Detect which cell encompasses the target text, then output its [x, y] center coordinate. 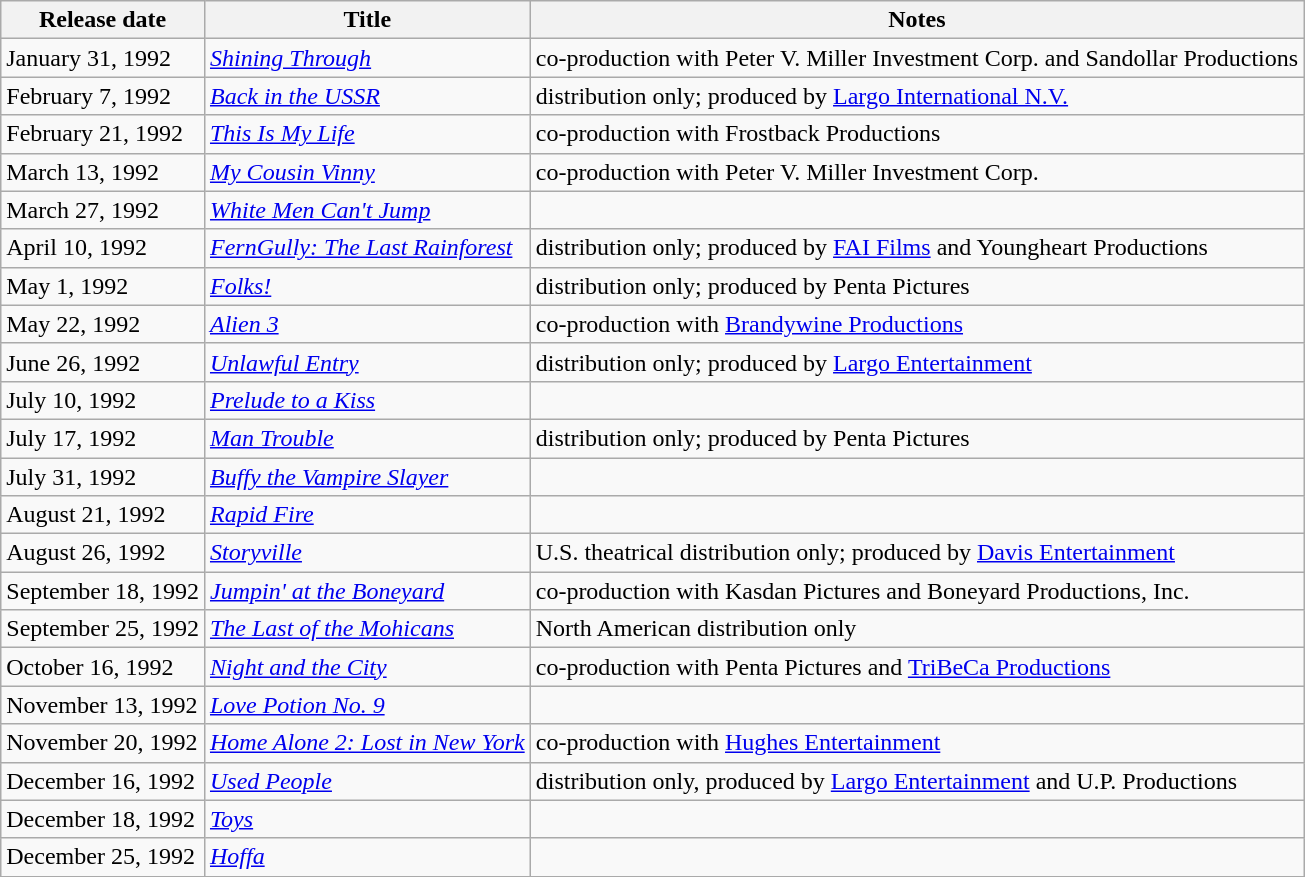
Love Potion No. 9 [367, 705]
Rapid Fire [367, 515]
March 27, 1992 [103, 210]
Jumpin' at the Boneyard [367, 591]
June 26, 1992 [103, 362]
Unlawful Entry [367, 362]
May 22, 1992 [103, 324]
Shining Through [367, 58]
July 17, 1992 [103, 438]
February 21, 1992 [103, 134]
January 31, 1992 [103, 58]
distribution only; produced by Largo Entertainment [916, 362]
April 10, 1992 [103, 248]
My Cousin Vinny [367, 172]
December 16, 1992 [103, 781]
The Last of the Mohicans [367, 629]
Man Trouble [367, 438]
FernGully: The Last Rainforest [367, 248]
December 25, 1992 [103, 857]
July 10, 1992 [103, 400]
distribution only; produced by FAI Films and Youngheart Productions [916, 248]
August 21, 1992 [103, 515]
Title [367, 20]
November 20, 1992 [103, 743]
August 26, 1992 [103, 553]
co-production with Peter V. Miller Investment Corp. [916, 172]
Toys [367, 819]
distribution only; produced by Largo International N.V. [916, 96]
co-production with Peter V. Miller Investment Corp. and Sandollar Productions [916, 58]
September 18, 1992 [103, 591]
Home Alone 2: Lost in New York [367, 743]
Alien 3 [367, 324]
Prelude to a Kiss [367, 400]
co-production with Hughes Entertainment [916, 743]
Folks! [367, 286]
November 13, 1992 [103, 705]
Night and the City [367, 667]
July 31, 1992 [103, 477]
December 18, 1992 [103, 819]
co-production with Penta Pictures and TriBeCa Productions [916, 667]
March 13, 1992 [103, 172]
September 25, 1992 [103, 629]
May 1, 1992 [103, 286]
Storyville [367, 553]
Hoffa [367, 857]
Notes [916, 20]
U.S. theatrical distribution only; produced by Davis Entertainment [916, 553]
White Men Can't Jump [367, 210]
Used People [367, 781]
distribution only, produced by Largo Entertainment and U.P. Productions [916, 781]
Back in the USSR [367, 96]
October 16, 1992 [103, 667]
Release date [103, 20]
North American distribution only [916, 629]
Buffy the Vampire Slayer [367, 477]
co-production with Frostback Productions [916, 134]
co-production with Kasdan Pictures and Boneyard Productions, Inc. [916, 591]
This Is My Life [367, 134]
February 7, 1992 [103, 96]
co-production with Brandywine Productions [916, 324]
